Output the [x, y] coordinate of the center of the cell containing the given text.  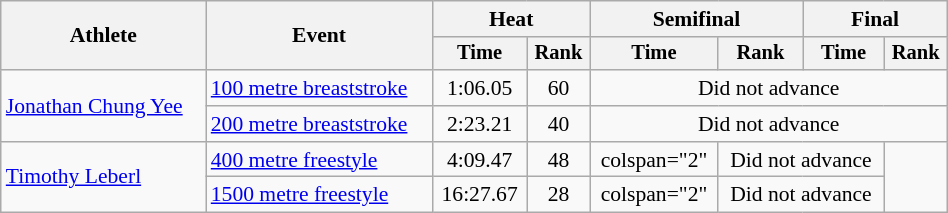
Semifinal [696, 19]
48 [558, 160]
16:27.67 [480, 195]
60 [558, 88]
28 [558, 195]
Jonathan Chung Yee [104, 106]
Heat [511, 19]
Final [875, 19]
Timothy Leberl [104, 178]
Athlete [104, 36]
1:06.05 [480, 88]
Event [320, 36]
400 metre freestyle [320, 160]
1500 metre freestyle [320, 195]
200 metre breaststroke [320, 124]
2:23.21 [480, 124]
100 metre breaststroke [320, 88]
4:09.47 [480, 160]
40 [558, 124]
